Extract the [X, Y] coordinate from the center of the cell holding the provided text.  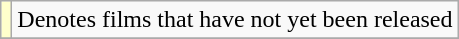
Denotes films that have not yet been released [235, 20]
